Capture the cell that displays the provided text and extract its (X, Y) central coordinate. 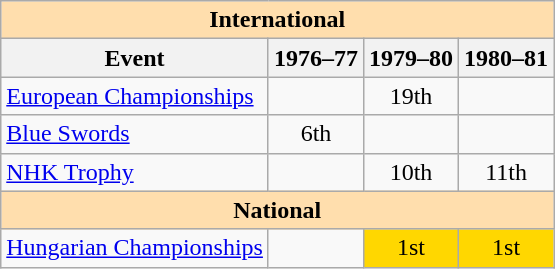
NHK Trophy (135, 172)
19th (412, 96)
Hungarian Championships (135, 248)
National (278, 210)
11th (506, 172)
International (278, 20)
1979–80 (412, 58)
European Championships (135, 96)
Event (135, 58)
Blue Swords (135, 134)
6th (316, 134)
10th (412, 172)
1980–81 (506, 58)
1976–77 (316, 58)
